Provide the [x, y] coordinate of the cell's center where the given text is located.  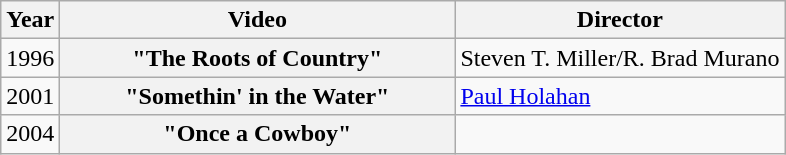
Director [620, 20]
"Somethin' in the Water" [258, 96]
1996 [30, 58]
2004 [30, 134]
"Once a Cowboy" [258, 134]
Year [30, 20]
Paul Holahan [620, 96]
Video [258, 20]
2001 [30, 96]
Steven T. Miller/R. Brad Murano [620, 58]
"The Roots of Country" [258, 58]
